Detect which cell encompasses the target text, then output its [X, Y] center coordinate. 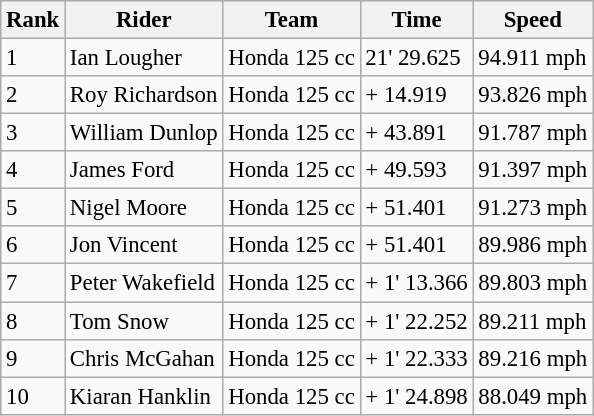
+ 1' 24.898 [416, 396]
88.049 mph [532, 396]
Speed [532, 20]
William Dunlop [144, 133]
91.397 mph [532, 170]
4 [33, 170]
Jon Vincent [144, 245]
James Ford [144, 170]
1 [33, 58]
+ 1' 22.252 [416, 321]
89.803 mph [532, 283]
Nigel Moore [144, 208]
Roy Richardson [144, 95]
89.211 mph [532, 321]
2 [33, 95]
21' 29.625 [416, 58]
3 [33, 133]
Ian Lougher [144, 58]
Time [416, 20]
Rider [144, 20]
91.273 mph [532, 208]
94.911 mph [532, 58]
+ 1' 22.333 [416, 358]
91.787 mph [532, 133]
Kiaran Hanklin [144, 396]
+ 49.593 [416, 170]
Team [292, 20]
89.216 mph [532, 358]
+ 14.919 [416, 95]
9 [33, 358]
+ 1' 13.366 [416, 283]
8 [33, 321]
7 [33, 283]
93.826 mph [532, 95]
6 [33, 245]
Chris McGahan [144, 358]
+ 43.891 [416, 133]
10 [33, 396]
89.986 mph [532, 245]
Peter Wakefield [144, 283]
Tom Snow [144, 321]
5 [33, 208]
Rank [33, 20]
